Locate the cell with the specified text and output its (X, Y) center coordinate. 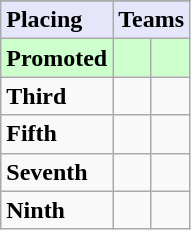
Third (57, 96)
Ninth (57, 210)
Teams (152, 20)
Seventh (57, 172)
Placing (57, 20)
Fifth (57, 134)
Promoted (57, 58)
